From the cell containing the given text, extract its center point as [x, y] coordinate. 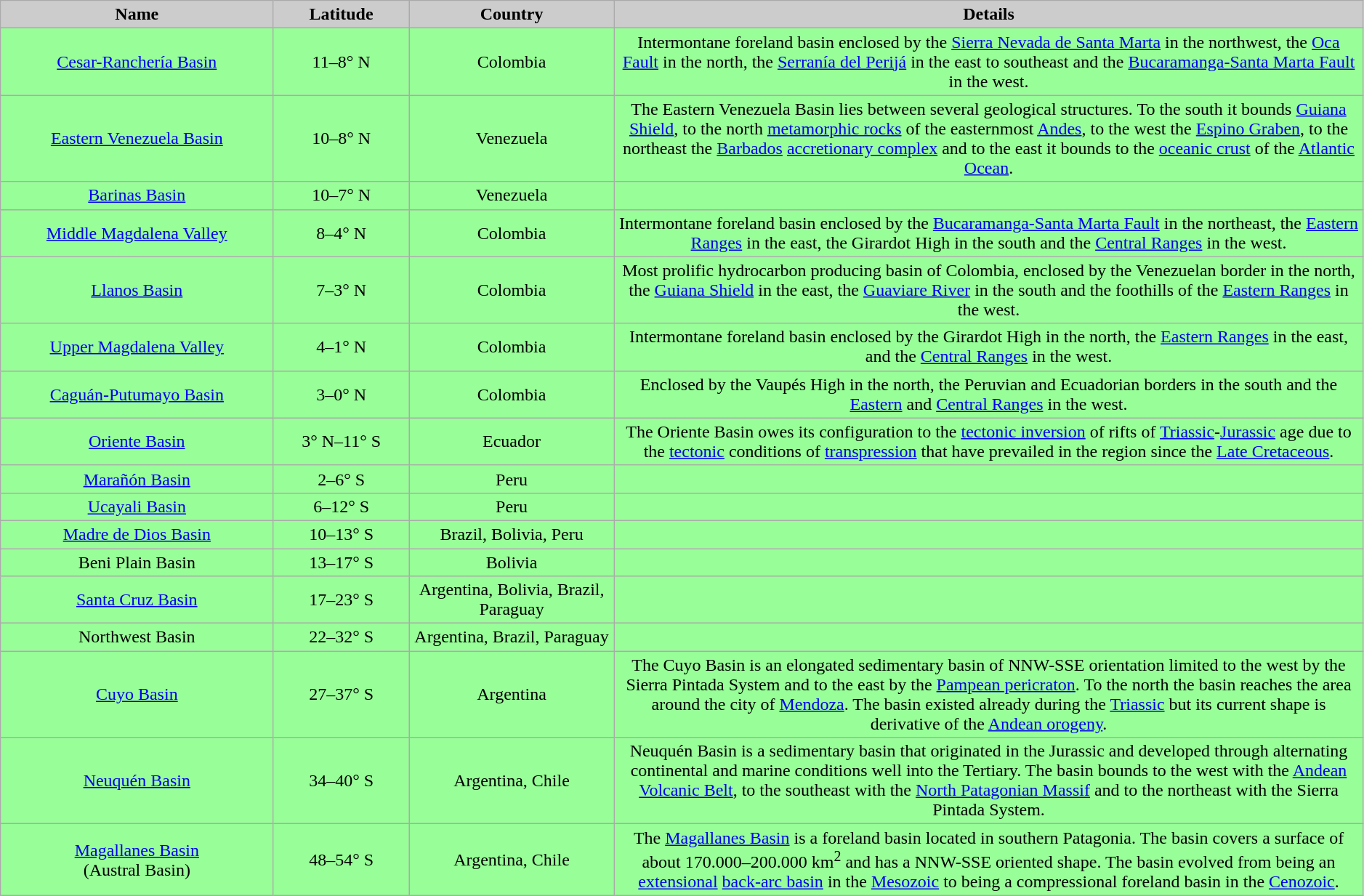
Cesar-Ranchería Basin [137, 62]
Oriente Basin [137, 442]
27–37° S [342, 695]
17–23° S [342, 600]
Latitude [342, 15]
Beni Plain Basin [137, 562]
Enclosed by the Vaupés High in the north, the Peruvian and Ecuadorian borders in the south and the Eastern and Central Ranges in the west. [989, 394]
10–7° N [342, 195]
Country [512, 15]
48–54° S [342, 860]
Brazil, Bolivia, Peru [512, 534]
Argentina, Brazil, Paraguay [512, 637]
11–8° N [342, 62]
10–8° N [342, 138]
Eastern Venezuela Basin [137, 138]
Argentina, Bolivia, Brazil, Paraguay [512, 600]
Madre de Dios Basin [137, 534]
Intermontane foreland basin enclosed by the Girardot High in the north, the Eastern Ranges in the east, and the Central Ranges in the west. [989, 347]
3–0° N [342, 394]
34–40° S [342, 780]
Caguán-Putumayo Basin [137, 394]
13–17° S [342, 562]
Barinas Basin [137, 195]
Ecuador [512, 442]
Upper Magdalena Valley [137, 347]
22–32° S [342, 637]
3° N–11° S [342, 442]
4–1° N [342, 347]
10–13° S [342, 534]
Ucayali Basin [137, 506]
7–3° N [342, 290]
Magallanes Basin(Austral Basin) [137, 860]
Details [989, 15]
Santa Cruz Basin [137, 600]
Name [137, 15]
8–4° N [342, 233]
Bolivia [512, 562]
Cuyo Basin [137, 695]
Llanos Basin [137, 290]
Argentina [512, 695]
6–12° S [342, 506]
Middle Magdalena Valley [137, 233]
Neuquén Basin [137, 780]
Marañón Basin [137, 479]
2–6° S [342, 479]
Northwest Basin [137, 637]
